Scan for the cell matching the given text and deliver its (X, Y) coordinate at center. 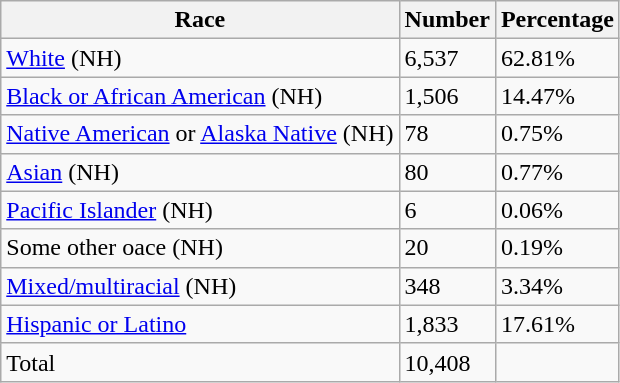
0.77% (557, 172)
20 (447, 248)
Black or African American (NH) (200, 96)
10,408 (447, 362)
78 (447, 134)
Number (447, 20)
Percentage (557, 20)
Native American or Alaska Native (NH) (200, 134)
Pacific Islander (NH) (200, 210)
6,537 (447, 58)
3.34% (557, 286)
1,833 (447, 324)
80 (447, 172)
Some other oace (NH) (200, 248)
1,506 (447, 96)
Mixed/multiracial (NH) (200, 286)
17.61% (557, 324)
62.81% (557, 58)
0.75% (557, 134)
Race (200, 20)
0.06% (557, 210)
6 (447, 210)
Total (200, 362)
14.47% (557, 96)
0.19% (557, 248)
White (NH) (200, 58)
Hispanic or Latino (200, 324)
Asian (NH) (200, 172)
348 (447, 286)
